Detect which cell encompasses the target text, then output its [x, y] center coordinate. 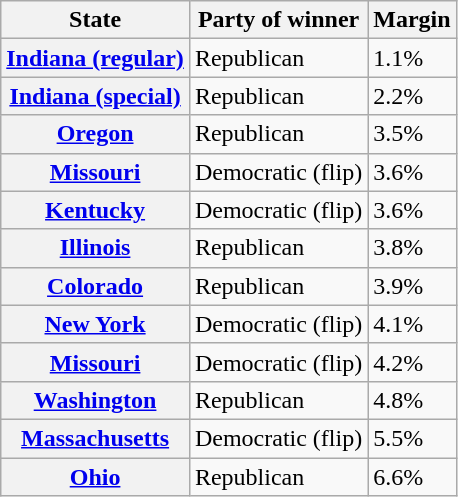
4.8% [412, 400]
3.5% [412, 134]
Massachusetts [96, 438]
Illinois [96, 248]
4.1% [412, 324]
6.6% [412, 477]
Party of winner [278, 20]
4.2% [412, 362]
2.2% [412, 96]
3.8% [412, 248]
Kentucky [96, 210]
State [96, 20]
Washington [96, 400]
1.1% [412, 58]
Ohio [96, 477]
3.9% [412, 286]
New York [96, 324]
Colorado [96, 286]
5.5% [412, 438]
Indiana (special) [96, 96]
Oregon [96, 134]
Indiana (regular) [96, 58]
Margin [412, 20]
